Search for the cell housing the specified text and yield its (X, Y) center coordinate. 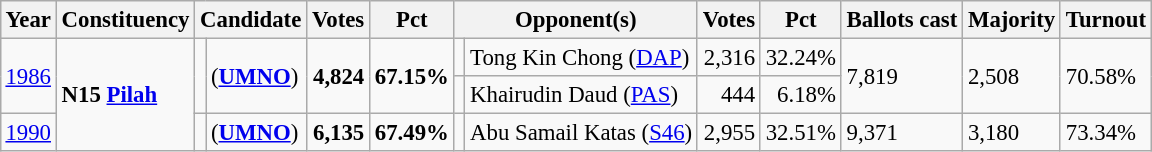
32.24% (800, 57)
1986 (28, 76)
67.49% (412, 133)
6,135 (338, 133)
2,508 (1012, 76)
Abu Samail Katas (S46) (582, 133)
Tong Kin Chong (DAP) (582, 57)
Candidate (251, 20)
Ballots cast (902, 20)
73.34% (1106, 133)
7,819 (902, 76)
Turnout (1106, 20)
9,371 (902, 133)
Khairudin Daud (PAS) (582, 95)
32.51% (800, 133)
444 (728, 95)
Majority (1012, 20)
Opponent(s) (576, 20)
N15 Pilah (125, 94)
70.58% (1106, 76)
67.15% (412, 76)
6.18% (800, 95)
2,316 (728, 57)
Constituency (125, 20)
4,824 (338, 76)
3,180 (1012, 133)
Year (28, 20)
1990 (28, 133)
2,955 (728, 133)
